Provide the (x, y) coordinate of the cell's center where the given text is located.  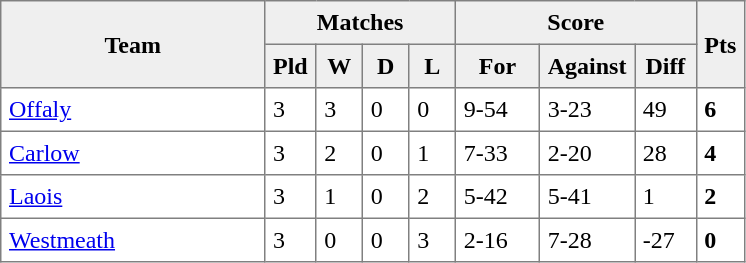
Diff (666, 66)
6 (720, 110)
W (339, 66)
D (385, 66)
9-54 (497, 110)
Carlow (133, 153)
49 (666, 110)
Laois (133, 197)
Offaly (133, 110)
Pld (290, 66)
Pts (720, 44)
Westmeath (133, 240)
Score (576, 23)
For (497, 66)
7-28 (586, 240)
2-16 (497, 240)
L (432, 66)
5-42 (497, 197)
Team (133, 44)
7-33 (497, 153)
5-41 (586, 197)
2-20 (586, 153)
Against (586, 66)
-27 (666, 240)
Matches (360, 23)
4 (720, 153)
28 (666, 153)
3-23 (586, 110)
